For the text-containing cell, return its midpoint in [x, y] coordinate format. 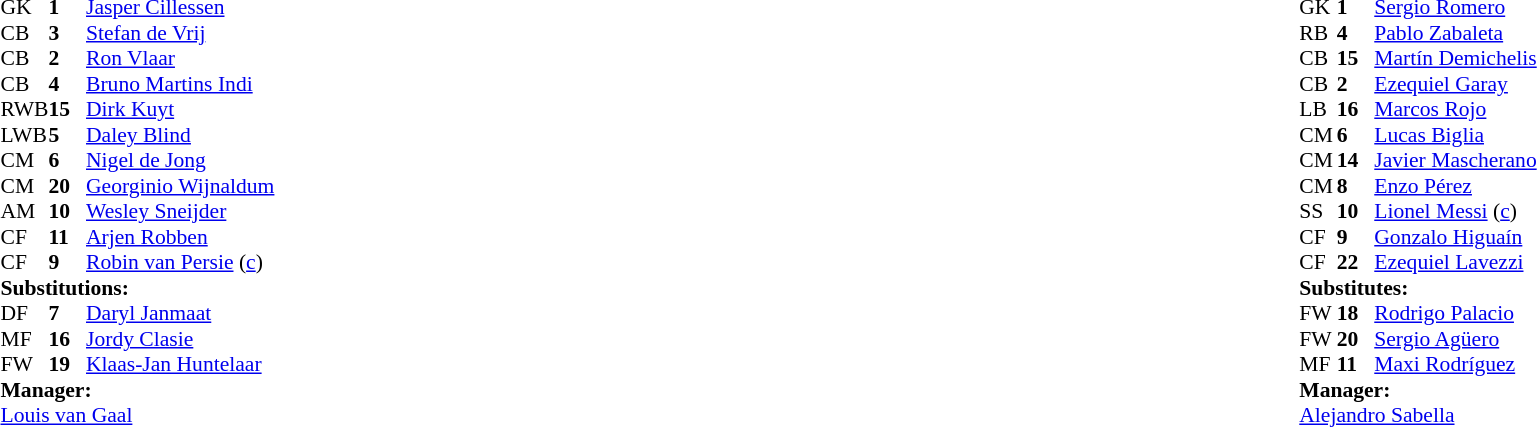
Sergio Agüero [1455, 339]
3 [67, 33]
14 [1356, 161]
Bruno Martins Indi [180, 84]
Dirk Kuyt [180, 109]
19 [67, 365]
Klaas-Jan Huntelaar [180, 365]
SS [1318, 211]
Arjen Robben [180, 237]
Gonzalo Higuaín [1455, 237]
Rodrigo Palacio [1455, 313]
Jordy Clasie [180, 339]
DF [24, 313]
Substitutions: [137, 288]
LWB [24, 135]
AM [24, 211]
LB [1318, 109]
8 [1356, 186]
Javier Mascherano [1455, 161]
RWB [24, 109]
22 [1356, 263]
Nigel de Jong [180, 161]
7 [67, 313]
Daley Blind [180, 135]
Georginio Wijnaldum [180, 186]
Lucas Biglia [1455, 135]
Stefan de Vrij [180, 33]
Martín Demichelis [1455, 59]
Wesley Sneijder [180, 211]
5 [67, 135]
18 [1356, 313]
Ezequiel Garay [1455, 84]
Substitutes: [1418, 288]
Robin van Persie (c) [180, 263]
Maxi Rodríguez [1455, 365]
Lionel Messi (c) [1455, 211]
Marcos Rojo [1455, 109]
Pablo Zabaleta [1455, 33]
RB [1318, 33]
Ezequiel Lavezzi [1455, 263]
Enzo Pérez [1455, 186]
Ron Vlaar [180, 59]
Daryl Janmaat [180, 313]
